For the text-containing cell, return its midpoint in [X, Y] coordinate format. 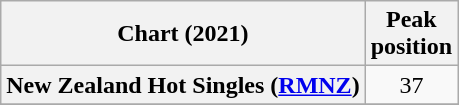
Peakposition [411, 34]
Chart (2021) [183, 34]
New Zealand Hot Singles (RMNZ) [183, 85]
37 [411, 85]
